For the text-containing cell, return its midpoint in [x, y] coordinate format. 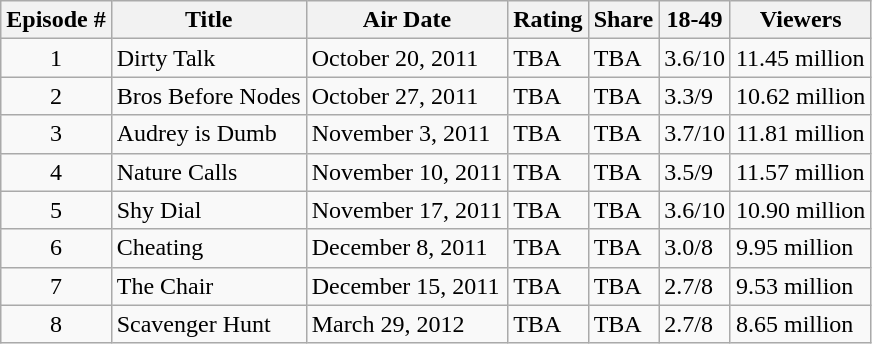
8 [56, 324]
Air Date [406, 20]
December 15, 2011 [406, 286]
December 8, 2011 [406, 248]
March 29, 2012 [406, 324]
11.45 million [800, 58]
November 3, 2011 [406, 134]
6 [56, 248]
18-49 [695, 20]
Scavenger Hunt [208, 324]
10.90 million [800, 210]
Episode # [56, 20]
10.62 million [800, 96]
Cheating [208, 248]
5 [56, 210]
Share [624, 20]
October 27, 2011 [406, 96]
9.95 million [800, 248]
Audrey is Dumb [208, 134]
Viewers [800, 20]
11.81 million [800, 134]
3 [56, 134]
3.5/9 [695, 172]
Bros Before Nodes [208, 96]
7 [56, 286]
The Chair [208, 286]
1 [56, 58]
3.0/8 [695, 248]
November 17, 2011 [406, 210]
Dirty Talk [208, 58]
Rating [548, 20]
Shy Dial [208, 210]
Title [208, 20]
October 20, 2011 [406, 58]
9.53 million [800, 286]
8.65 million [800, 324]
Nature Calls [208, 172]
4 [56, 172]
11.57 million [800, 172]
November 10, 2011 [406, 172]
3.7/10 [695, 134]
3.3/9 [695, 96]
2 [56, 96]
